Identify which cell holds the provided text, then report its [x, y] central coordinate. 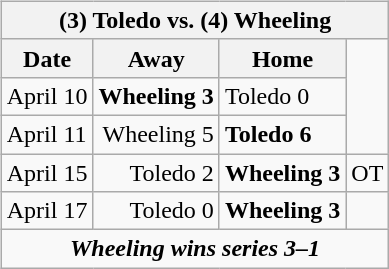
April 11 [47, 134]
Home [282, 58]
Date [47, 58]
Wheeling wins series 3–1 [195, 249]
Toledo 2 [156, 173]
(3) Toledo vs. (4) Wheeling [195, 20]
OT [368, 173]
April 17 [47, 211]
Wheeling 5 [156, 134]
April 15 [47, 173]
Away [156, 58]
Toledo 6 [282, 134]
April 10 [47, 96]
